Output the [x, y] coordinate of the center of the cell containing the given text.  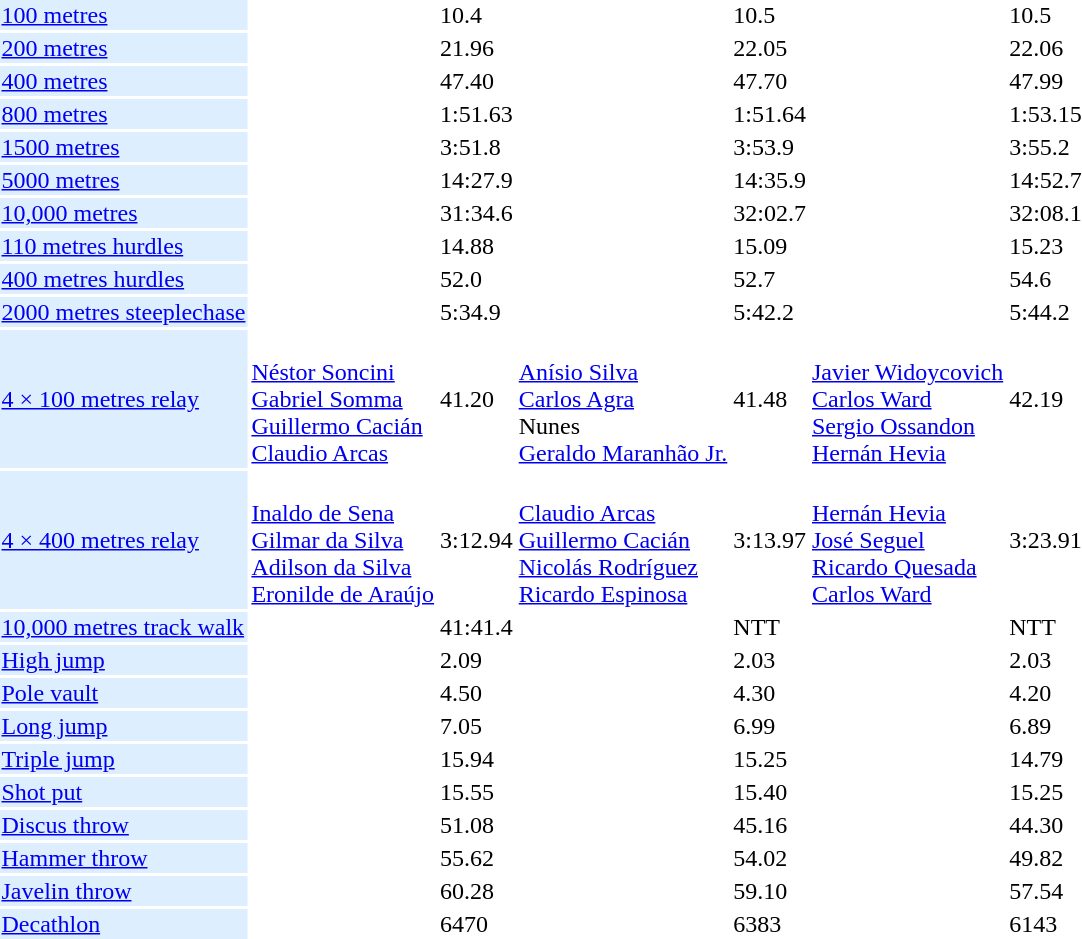
54.02 [770, 858]
14:27.9 [477, 180]
5000 metres [124, 180]
Discus throw [124, 825]
4.50 [477, 693]
1:51.64 [770, 114]
NTT [770, 627]
4.30 [770, 693]
200 metres [124, 48]
800 metres [124, 114]
59.10 [770, 891]
41:41.4 [477, 627]
3:53.9 [770, 147]
3:51.8 [477, 147]
3:13.97 [770, 540]
100 metres [124, 15]
6470 [477, 924]
14.88 [477, 246]
Hammer throw [124, 858]
6383 [770, 924]
15.25 [770, 759]
3:12.94 [477, 540]
110 metres hurdles [124, 246]
High jump [124, 660]
15.94 [477, 759]
Javelin throw [124, 891]
10,000 metres track walk [124, 627]
7.05 [477, 726]
2000 metres steeplechase [124, 312]
4 × 100 metres relay [124, 399]
15.55 [477, 792]
51.08 [477, 825]
52.7 [770, 279]
31:34.6 [477, 213]
21.96 [477, 48]
1500 metres [124, 147]
Pole vault [124, 693]
Shot put [124, 792]
15.40 [770, 792]
10,000 metres [124, 213]
Claudio ArcasGuillermo CaciánNicolás RodríguezRicardo Espinosa [623, 540]
Triple jump [124, 759]
52.0 [477, 279]
22.05 [770, 48]
400 metres hurdles [124, 279]
41.20 [477, 399]
1:51.63 [477, 114]
47.40 [477, 81]
14:35.9 [770, 180]
Decathlon [124, 924]
2.03 [770, 660]
Néstor SonciniGabriel SommaGuillermo CaciánClaudio Arcas [343, 399]
5:34.9 [477, 312]
5:42.2 [770, 312]
32:02.7 [770, 213]
6.99 [770, 726]
15.09 [770, 246]
55.62 [477, 858]
Javier WidoycovichCarlos WardSergio OssandonHernán Hevia [907, 399]
10.5 [770, 15]
4 × 400 metres relay [124, 540]
Anísio SilvaCarlos AgraNunesGeraldo Maranhão Jr. [623, 399]
400 metres [124, 81]
2.09 [477, 660]
Hernán HeviaJosé SeguelRicardo QuesadaCarlos Ward [907, 540]
60.28 [477, 891]
Long jump [124, 726]
Inaldo de SenaGilmar da SilvaAdilson da SilvaEronilde de Araújo [343, 540]
41.48 [770, 399]
10.4 [477, 15]
45.16 [770, 825]
47.70 [770, 81]
